Pinpoint the cell where the given text exists, returning its [x, y] midpoint coordinate. 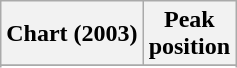
Peakposition [189, 34]
Chart (2003) [72, 34]
